Return the (X, Y) coordinate for the center point of the cell that contains the specified text.  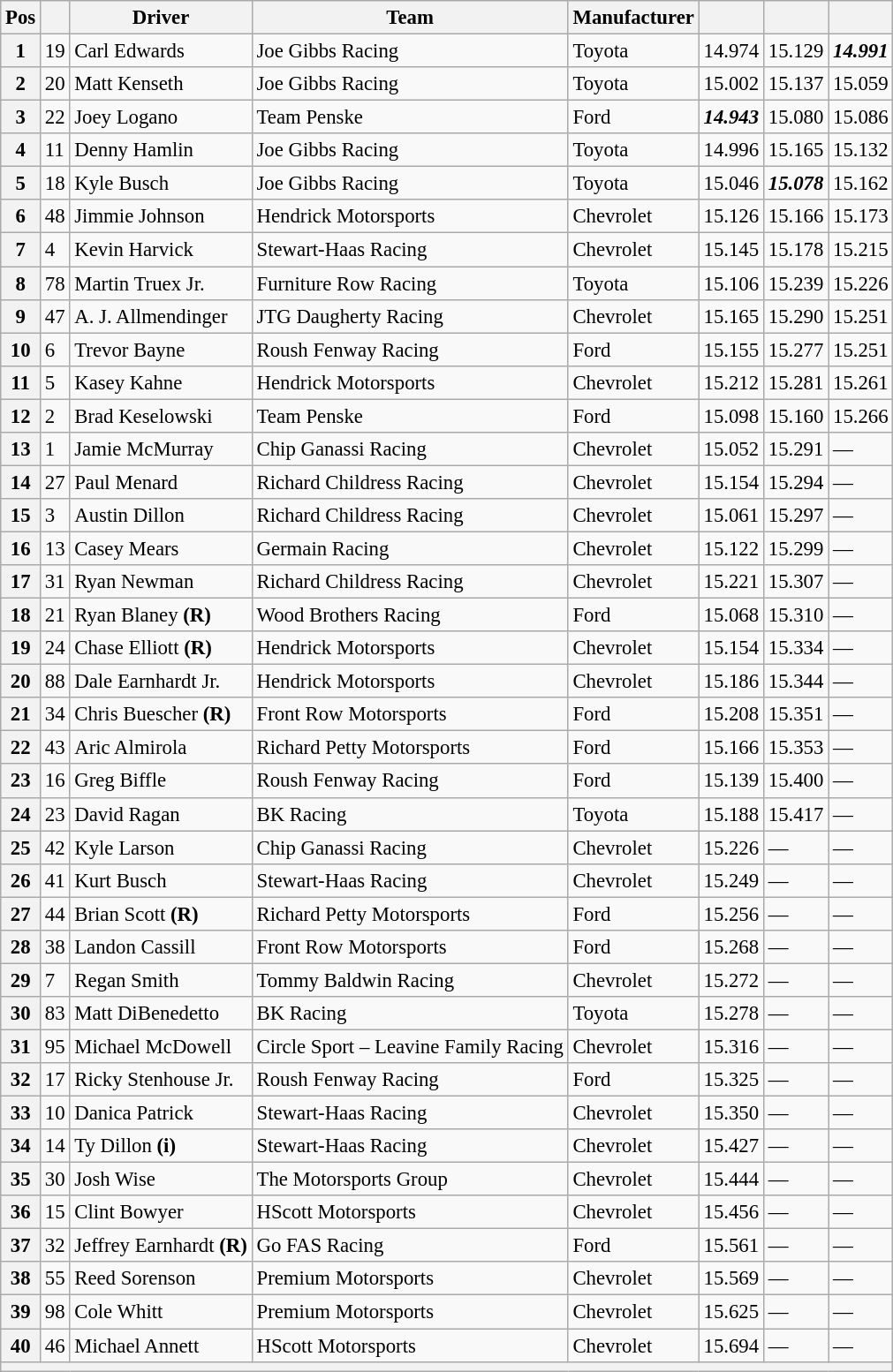
26 (21, 880)
9 (21, 316)
15.046 (731, 184)
15.625 (731, 1312)
Brad Keselowski (161, 416)
15.129 (795, 51)
15.299 (795, 548)
78 (55, 283)
Greg Biffle (161, 781)
Clint Bowyer (161, 1212)
15.266 (860, 416)
Chase Elliott (R) (161, 648)
15.126 (731, 216)
43 (55, 748)
Driver (161, 18)
15.427 (731, 1146)
15.272 (731, 980)
48 (55, 216)
Jeffrey Earnhardt (R) (161, 1246)
15.334 (795, 648)
15.160 (795, 416)
14.991 (860, 51)
Matt DiBenedetto (161, 1014)
14.974 (731, 51)
15.137 (795, 84)
15.212 (731, 382)
35 (21, 1180)
15.078 (795, 184)
Go FAS Racing (410, 1246)
15.297 (795, 516)
Regan Smith (161, 980)
Ricky Stenhouse Jr. (161, 1080)
Casey Mears (161, 548)
15.310 (795, 615)
Ryan Newman (161, 582)
15.052 (731, 449)
David Ragan (161, 814)
15.417 (795, 814)
28 (21, 947)
Danica Patrick (161, 1113)
Furniture Row Racing (410, 283)
Denny Hamlin (161, 150)
14.943 (731, 117)
15.173 (860, 216)
15.139 (731, 781)
15.086 (860, 117)
15.444 (731, 1180)
15.061 (731, 516)
15.221 (731, 582)
Paul Menard (161, 482)
15.178 (795, 250)
The Motorsports Group (410, 1180)
15.155 (731, 350)
15.344 (795, 682)
Kasey Kahne (161, 382)
15.400 (795, 781)
15.316 (731, 1046)
83 (55, 1014)
15.145 (731, 250)
Germain Racing (410, 548)
15.002 (731, 84)
Ty Dillon (i) (161, 1146)
15.277 (795, 350)
15.353 (795, 748)
15.291 (795, 449)
15.122 (731, 548)
15.281 (795, 382)
Joey Logano (161, 117)
Pos (21, 18)
15.569 (731, 1279)
15.249 (731, 880)
15.215 (860, 250)
15.068 (731, 615)
15.456 (731, 1212)
14.996 (731, 150)
37 (21, 1246)
Matt Kenseth (161, 84)
Wood Brothers Racing (410, 615)
46 (55, 1346)
41 (55, 880)
15.256 (731, 914)
Reed Sorenson (161, 1279)
15.294 (795, 482)
Ryan Blaney (R) (161, 615)
Team (410, 18)
Kyle Larson (161, 848)
15.059 (860, 84)
Brian Scott (R) (161, 914)
15.261 (860, 382)
A. J. Allmendinger (161, 316)
47 (55, 316)
Jamie McMurray (161, 449)
29 (21, 980)
15.350 (731, 1113)
Tommy Baldwin Racing (410, 980)
33 (21, 1113)
25 (21, 848)
Martin Truex Jr. (161, 283)
Circle Sport – Leavine Family Racing (410, 1046)
42 (55, 848)
44 (55, 914)
55 (55, 1279)
15.132 (860, 150)
15.080 (795, 117)
Kurt Busch (161, 880)
8 (21, 283)
95 (55, 1046)
Trevor Bayne (161, 350)
15.694 (731, 1346)
Michael McDowell (161, 1046)
Cole Whitt (161, 1312)
15.188 (731, 814)
15.307 (795, 582)
15.561 (731, 1246)
Kyle Busch (161, 184)
Dale Earnhardt Jr. (161, 682)
Landon Cassill (161, 947)
39 (21, 1312)
Manufacturer (633, 18)
JTG Daugherty Racing (410, 316)
15.106 (731, 283)
15.098 (731, 416)
Aric Almirola (161, 748)
15.239 (795, 283)
88 (55, 682)
12 (21, 416)
15.186 (731, 682)
15.351 (795, 714)
15.325 (731, 1080)
Austin Dillon (161, 516)
Chris Buescher (R) (161, 714)
15.162 (860, 184)
15.208 (731, 714)
Josh Wise (161, 1180)
15.268 (731, 947)
Michael Annett (161, 1346)
Kevin Harvick (161, 250)
40 (21, 1346)
15.278 (731, 1014)
Carl Edwards (161, 51)
98 (55, 1312)
36 (21, 1212)
Jimmie Johnson (161, 216)
15.290 (795, 316)
